Return (X, Y) of the center of cell containing provided text 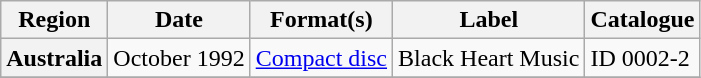
Black Heart Music (489, 58)
Australia (54, 58)
ID 0002-2 (642, 58)
Label (489, 20)
Region (54, 20)
Catalogue (642, 20)
Compact disc (321, 58)
Format(s) (321, 20)
October 1992 (179, 58)
Date (179, 20)
